Detect which cell encompasses the target text, then output its [X, Y] center coordinate. 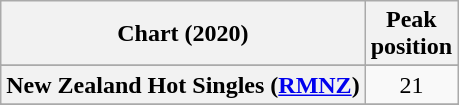
New Zealand Hot Singles (RMNZ) [183, 85]
Peakposition [411, 34]
21 [411, 85]
Chart (2020) [183, 34]
